From the cell containing the given text, extract its center point as (X, Y) coordinate. 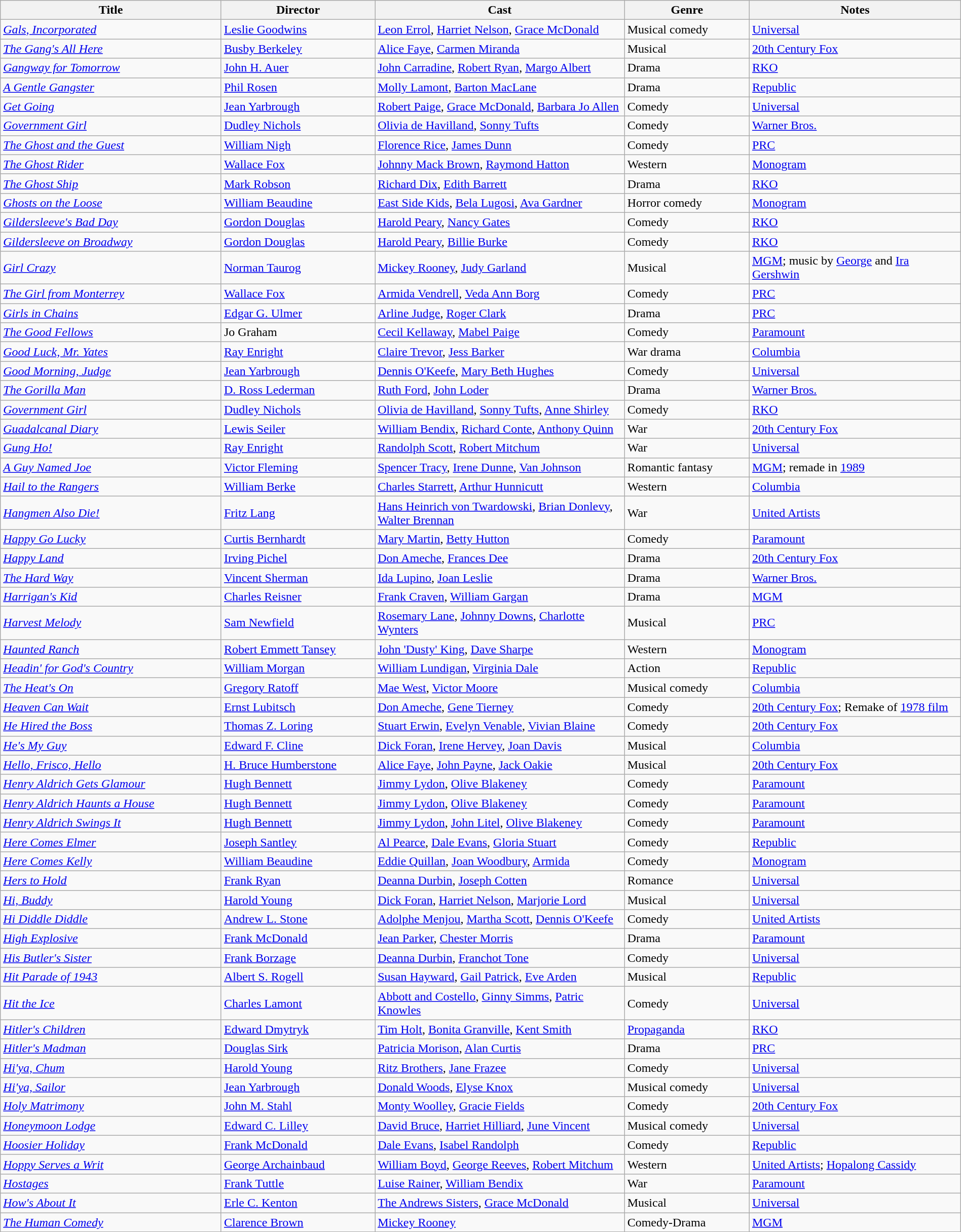
East Side Kids, Bela Lugosi, Ava Gardner (500, 203)
Arline Judge, Roger Clark (500, 313)
Monty Woolley, Gracie Fields (500, 1106)
Comedy-Drama (687, 1222)
Director (298, 10)
Olivia de Havilland, Sonny Tufts, Anne Shirley (500, 409)
Lewis Seiler (298, 429)
Erle C. Kenton (298, 1203)
Action (687, 668)
Horror comedy (687, 203)
Gangway for Tomorrow (111, 68)
Charles Reisner (298, 597)
Hi'ya, Sailor (111, 1087)
Fritz Lang (298, 513)
Deanna Durbin, Joseph Cotten (500, 880)
Hit Parade of 1943 (111, 977)
Henry Aldrich Swings It (111, 823)
The Gorilla Man (111, 390)
D. Ross Lederman (298, 390)
David Bruce, Harriet Hilliard, June Vincent (500, 1126)
Vincent Sherman (298, 577)
Good Luck, Mr. Yates (111, 352)
Sam Newfield (298, 623)
Guadalcanal Diary (111, 429)
Jo Graham (298, 332)
Alice Faye, John Payne, Jack Oakie (500, 765)
Frank Borzage (298, 958)
Genre (687, 10)
Hitler's Children (111, 1029)
Susan Hayward, Gail Patrick, Eve Arden (500, 977)
Irving Pichel (298, 558)
Propaganda (687, 1029)
The Girl from Monterrey (111, 294)
United Artists; Hopalong Cassidy (855, 1164)
Robert Emmett Tansey (298, 649)
He's My Guy (111, 745)
Florence Rice, James Dunn (500, 145)
Stuart Erwin, Evelyn Venable, Vivian Blaine (500, 726)
Hans Heinrich von Twardowski, Brian Donlevy, Walter Brennan (500, 513)
Girl Crazy (111, 268)
Dick Foran, Harriet Nelson, Marjorie Lord (500, 900)
The Good Fellows (111, 332)
Molly Lamont, Barton MacLane (500, 87)
The Hard Way (111, 577)
Dennis O'Keefe, Mary Beth Hughes (500, 371)
Here Comes Elmer (111, 842)
Edward C. Lilley (298, 1126)
Spencer Tracy, Irene Dunne, Van Johnson (500, 467)
William Boyd, George Reeves, Robert Mitchum (500, 1164)
He Hired the Boss (111, 726)
Leslie Goodwins (298, 29)
Gals, Incorporated (111, 29)
Title (111, 10)
Hi, Buddy (111, 900)
Harold Peary, Billie Burke (500, 242)
Mae West, Victor Moore (500, 688)
Phil Rosen (298, 87)
Henry Aldrich Haunts a House (111, 803)
Notes (855, 10)
Hostages (111, 1183)
Charles Starrett, Arthur Hunnicutt (500, 487)
Charles Lamont (298, 1003)
Haunted Ranch (111, 649)
Rosemary Lane, Johnny Downs, Charlotte Wynters (500, 623)
Good Morning, Judge (111, 371)
Happy Land (111, 558)
20th Century Fox; Remake of 1978 film (855, 707)
Patricia Morison, Alan Curtis (500, 1049)
Hit the Ice (111, 1003)
Frank Ryan (298, 880)
Hoppy Serves a Writ (111, 1164)
How's About It (111, 1203)
Ruth Ford, John Loder (500, 390)
Gung Ho! (111, 448)
Edgar G. Ulmer (298, 313)
William Lundigan, Virginia Dale (500, 668)
Ernst Lubitsch (298, 707)
Norman Taurog (298, 268)
Robert Paige, Grace McDonald, Barbara Jo Allen (500, 106)
Ritz Brothers, Jane Frazee (500, 1068)
Gildersleeve on Broadway (111, 242)
Honeymoon Lodge (111, 1126)
Get Going (111, 106)
George Archainbaud (298, 1164)
Luise Rainer, William Bendix (500, 1183)
MGM; remade in 1989 (855, 467)
Frank Craven, William Gargan (500, 597)
Hitler's Madman (111, 1049)
Claire Trevor, Jess Barker (500, 352)
Hello, Frisco, Hello (111, 765)
A Gentle Gangster (111, 87)
Dale Evans, Isabel Randolph (500, 1145)
Mickey Rooney, Judy Garland (500, 268)
Hoosier Holiday (111, 1145)
Edward F. Cline (298, 745)
Mary Martin, Betty Hutton (500, 539)
Donald Woods, Elyse Knox (500, 1087)
Hi Diddle Diddle (111, 919)
Hi'ya, Chum (111, 1068)
War drama (687, 352)
The Andrews Sisters, Grace McDonald (500, 1203)
Edward Dmytryk (298, 1029)
Happy Go Lucky (111, 539)
Andrew L. Stone (298, 919)
Abbott and Costello, Ginny Simms, Patric Knowles (500, 1003)
Curtis Bernhardt (298, 539)
Don Ameche, Gene Tierney (500, 707)
Leon Errol, Harriet Nelson, Grace McDonald (500, 29)
Romantic fantasy (687, 467)
Mickey Rooney (500, 1222)
Hail to the Rangers (111, 487)
The Heat's On (111, 688)
Clarence Brown (298, 1222)
Don Ameche, Frances Dee (500, 558)
The Ghost Rider (111, 164)
John H. Auer (298, 68)
Armida Vendrell, Veda Ann Borg (500, 294)
John M. Stahl (298, 1106)
Here Comes Kelly (111, 861)
Henry Aldrich Gets Glamour (111, 784)
The Ghost and the Guest (111, 145)
Johnny Mack Brown, Raymond Hatton (500, 164)
Adolphe Menjou, Martha Scott, Dennis O'Keefe (500, 919)
Mark Robson (298, 183)
Cecil Kellaway, Mabel Paige (500, 332)
John 'Dusty' King, Dave Sharpe (500, 649)
Richard Dix, Edith Barrett (500, 183)
Douglas Sirk (298, 1049)
The Human Comedy (111, 1222)
Girls in Chains (111, 313)
Frank Tuttle (298, 1183)
Victor Fleming (298, 467)
Ghosts on the Loose (111, 203)
Ida Lupino, Joan Leslie (500, 577)
A Guy Named Joe (111, 467)
Harold Peary, Nancy Gates (500, 222)
Busby Berkeley (298, 49)
Joseph Santley (298, 842)
William Nigh (298, 145)
William Morgan (298, 668)
Heaven Can Wait (111, 707)
Eddie Quillan, Joan Woodbury, Armida (500, 861)
Randolph Scott, Robert Mitchum (500, 448)
High Explosive (111, 939)
Hers to Hold (111, 880)
Harvest Melody (111, 623)
MGM; music by George and Ira Gershwin (855, 268)
Cast (500, 10)
Dick Foran, Irene Hervey, Joan Davis (500, 745)
Albert S. Rogell (298, 977)
The Ghost Ship (111, 183)
H. Bruce Humberstone (298, 765)
Holy Matrimony (111, 1106)
His Butler's Sister (111, 958)
Thomas Z. Loring (298, 726)
Hangmen Also Die! (111, 513)
William Bendix, Richard Conte, Anthony Quinn (500, 429)
Tim Holt, Bonita Granville, Kent Smith (500, 1029)
Jimmy Lydon, John Litel, Olive Blakeney (500, 823)
The Gang's All Here (111, 49)
John Carradine, Robert Ryan, Margo Albert (500, 68)
Alice Faye, Carmen Miranda (500, 49)
Romance (687, 880)
Headin' for God's Country (111, 668)
Gildersleeve's Bad Day (111, 222)
William Berke (298, 487)
Harrigan's Kid (111, 597)
Olivia de Havilland, Sonny Tufts (500, 126)
Jean Parker, Chester Morris (500, 939)
Al Pearce, Dale Evans, Gloria Stuart (500, 842)
Gregory Ratoff (298, 688)
Deanna Durbin, Franchot Tone (500, 958)
